From the cell containing the given text, extract its center point as (X, Y) coordinate. 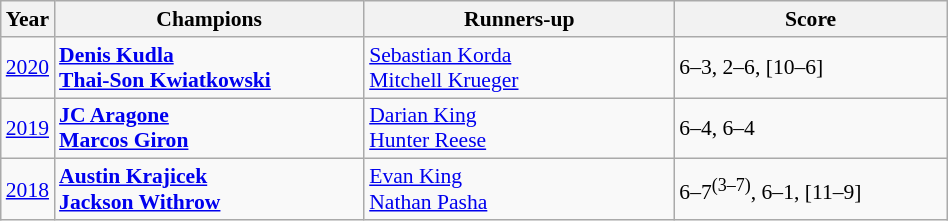
Year (28, 19)
6–7(3–7), 6–1, [11–9] (810, 190)
Champions (209, 19)
6–3, 2–6, [10–6] (810, 68)
2018 (28, 190)
Darian King Hunter Reese (519, 128)
Austin Krajicek Jackson Withrow (209, 190)
2019 (28, 128)
JC Aragone Marcos Giron (209, 128)
Sebastian Korda Mitchell Krueger (519, 68)
Runners-up (519, 19)
6–4, 6–4 (810, 128)
Evan King Nathan Pasha (519, 190)
Score (810, 19)
2020 (28, 68)
Denis Kudla Thai-Son Kwiatkowski (209, 68)
